Return [x, y] of the center of cell containing provided text 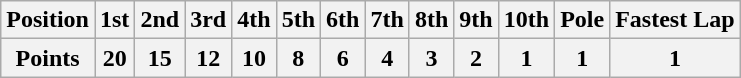
3 [431, 58]
2nd [160, 20]
8 [298, 58]
2 [476, 58]
10 [254, 58]
9th [476, 20]
Points [48, 58]
8th [431, 20]
6th [343, 20]
15 [160, 58]
7th [387, 20]
4 [387, 58]
1st [114, 20]
12 [208, 58]
Position [48, 20]
4th [254, 20]
Pole [582, 20]
10th [526, 20]
Fastest Lap [675, 20]
20 [114, 58]
6 [343, 58]
5th [298, 20]
3rd [208, 20]
